Output the (X, Y) coordinate of the center of the cell containing the given text.  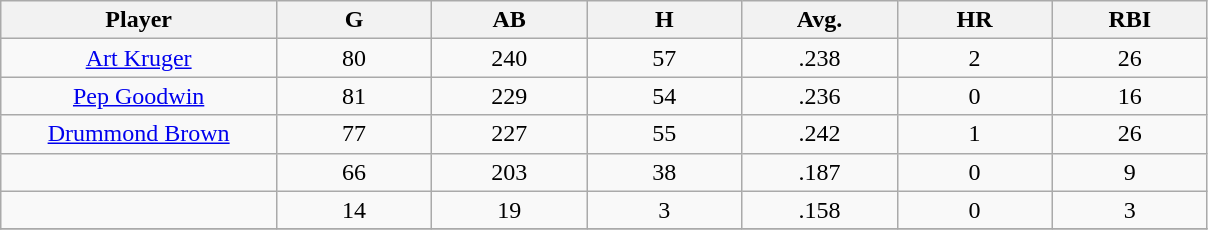
Avg. (820, 20)
G (354, 20)
Drummond Brown (139, 134)
66 (354, 172)
229 (510, 96)
54 (664, 96)
H (664, 20)
.158 (820, 210)
Player (139, 20)
RBI (1130, 20)
203 (510, 172)
AB (510, 20)
19 (510, 210)
55 (664, 134)
.238 (820, 58)
.236 (820, 96)
240 (510, 58)
2 (974, 58)
Art Kruger (139, 58)
57 (664, 58)
80 (354, 58)
Pep Goodwin (139, 96)
1 (974, 134)
77 (354, 134)
9 (1130, 172)
HR (974, 20)
38 (664, 172)
81 (354, 96)
.187 (820, 172)
.242 (820, 134)
16 (1130, 96)
14 (354, 210)
227 (510, 134)
